Search for the cell housing the specified text and yield its (X, Y) center coordinate. 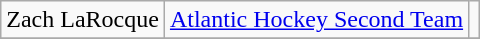
Atlantic Hockey Second Team (316, 20)
Zach LaRocque (83, 20)
